Search for the cell housing the specified text and yield its (x, y) center coordinate. 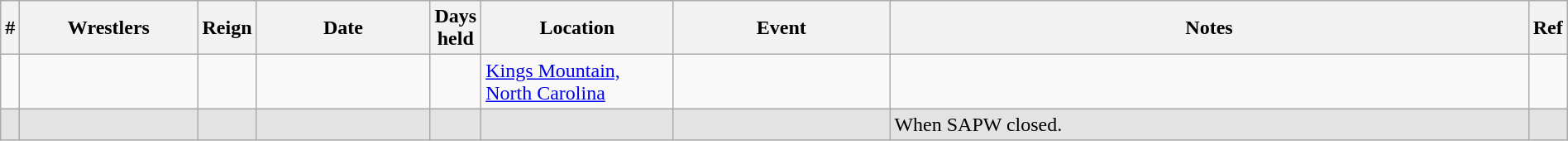
Kings Mountain, North Carolina (577, 81)
Notes (1209, 28)
# (10, 28)
Date (343, 28)
Wrestlers (109, 28)
Days held (456, 28)
When SAPW closed. (1209, 124)
Ref (1548, 28)
Event (782, 28)
Reign (227, 28)
Location (577, 28)
